Find where the given text appears and provide that cell's center as (x, y) coordinate. 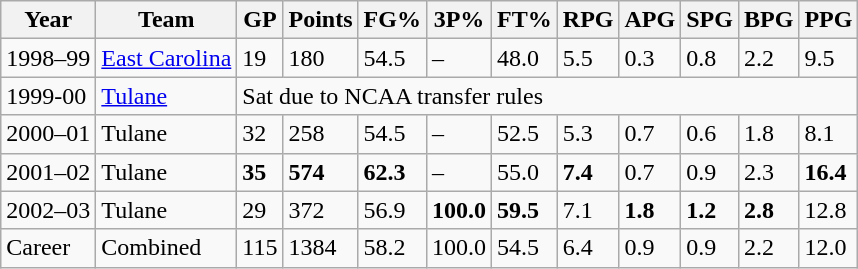
35 (260, 172)
180 (320, 58)
258 (320, 134)
SPG (710, 20)
0.3 (650, 58)
32 (260, 134)
Points (320, 20)
8.1 (828, 134)
12.8 (828, 210)
62.3 (392, 172)
9.5 (828, 58)
Year (48, 20)
1998–99 (48, 58)
1384 (320, 248)
0.6 (710, 134)
1999-00 (48, 96)
BPG (768, 20)
PPG (828, 20)
Combined (166, 248)
7.4 (588, 172)
56.9 (392, 210)
5.3 (588, 134)
RPG (588, 20)
59.5 (525, 210)
55.0 (525, 172)
FG% (392, 20)
372 (320, 210)
58.2 (392, 248)
12.0 (828, 248)
115 (260, 248)
16.4 (828, 172)
East Carolina (166, 58)
2002–03 (48, 210)
FT% (525, 20)
1.2 (710, 210)
Team (166, 20)
48.0 (525, 58)
19 (260, 58)
6.4 (588, 248)
2.3 (768, 172)
Career (48, 248)
GP (260, 20)
2001–02 (48, 172)
Sat due to NCAA transfer rules (548, 96)
5.5 (588, 58)
29 (260, 210)
574 (320, 172)
52.5 (525, 134)
APG (650, 20)
2.8 (768, 210)
7.1 (588, 210)
2000–01 (48, 134)
3P% (458, 20)
0.8 (710, 58)
